Determine the [X, Y] coordinate at the center of the cell enclosing the given text.  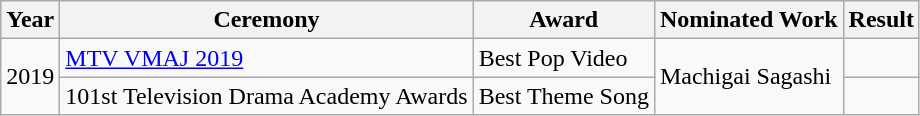
Ceremony [266, 20]
Best Theme Song [564, 96]
Result [881, 20]
Year [30, 20]
2019 [30, 77]
MTV VMAJ 2019 [266, 58]
Machigai Sagashi [748, 77]
Award [564, 20]
101st Television Drama Academy Awards [266, 96]
Nominated Work [748, 20]
Best Pop Video [564, 58]
